Find where the given text appears and provide that cell's center as [x, y] coordinate. 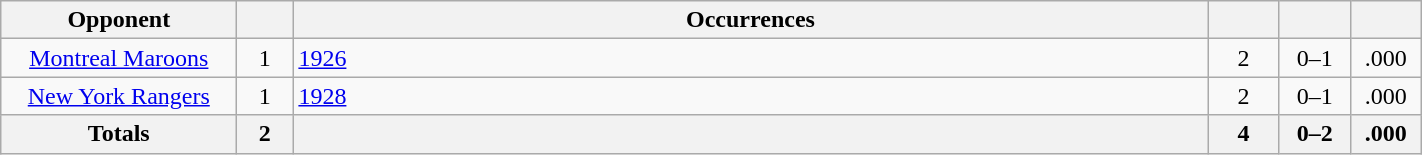
0–2 [1314, 134]
Totals [119, 134]
1926 [750, 58]
Montreal Maroons [119, 58]
New York Rangers [119, 96]
1928 [750, 96]
Occurrences [750, 20]
4 [1244, 134]
Opponent [119, 20]
